Extract the [x, y] coordinate from the center of the cell holding the provided text.  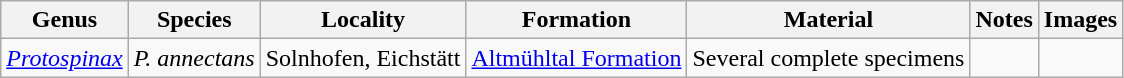
Solnhofen, Eichstätt [363, 58]
Formation [576, 20]
Images [1080, 20]
Notes [1004, 20]
P. annectans [194, 58]
Species [194, 20]
Altmühltal Formation [576, 58]
Locality [363, 20]
Genus [65, 20]
Several complete specimens [828, 58]
Protospinax [65, 58]
Material [828, 20]
